Pinpoint the cell where the given text exists, returning its (X, Y) midpoint coordinate. 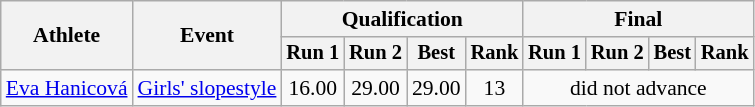
Final (638, 19)
13 (495, 88)
Girls' slopestyle (208, 88)
Qualification (402, 19)
Eva Hanicová (67, 88)
did not advance (638, 88)
16.00 (312, 88)
Event (208, 36)
Athlete (67, 36)
